Determine the (x, y) coordinate at the center of the cell enclosing the given text.  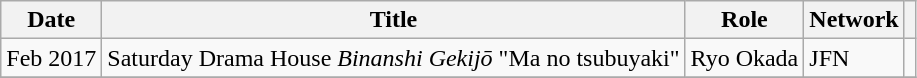
Ryo Okada (744, 58)
Saturday Drama House Binanshi Gekijō "Ma no tsubuyaki" (394, 58)
Date (52, 20)
Role (744, 20)
Title (394, 20)
JFN (854, 58)
Feb 2017 (52, 58)
Network (854, 20)
